Locate the cell with the specified text and output its [X, Y] center coordinate. 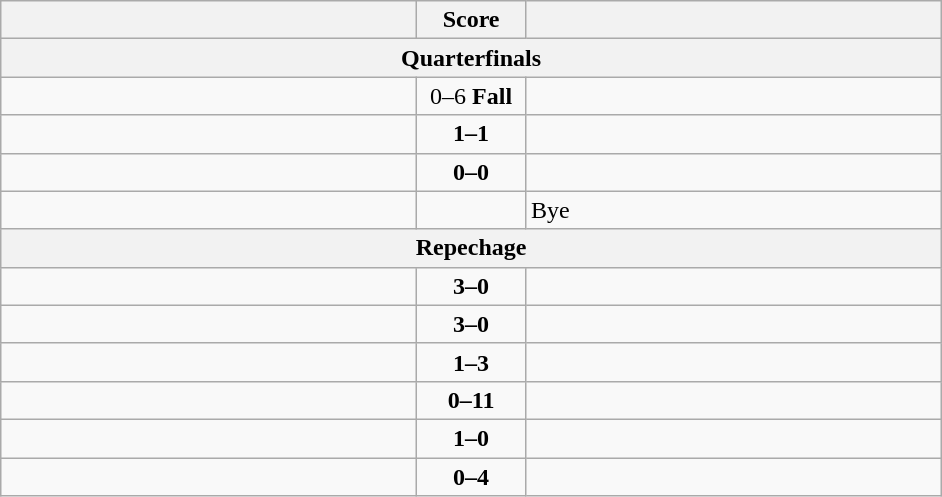
Score [472, 20]
0–11 [472, 400]
Quarterfinals [472, 58]
1–3 [472, 362]
1–0 [472, 438]
Bye [733, 210]
1–1 [472, 134]
0–6 Fall [472, 96]
0–4 [472, 477]
Repechage [472, 248]
0–0 [472, 172]
